Provide the [X, Y] coordinate of the cell's center where the given text is located.  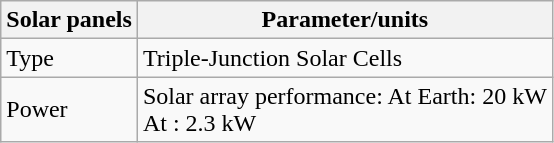
Type [70, 58]
Solar panels [70, 20]
Parameter/units [344, 20]
Power [70, 110]
Solar array performance: At Earth: 20 kWAt : 2.3 kW [344, 110]
Triple-Junction Solar Cells [344, 58]
